Extract the [X, Y] coordinate from the center of the cell holding the provided text.  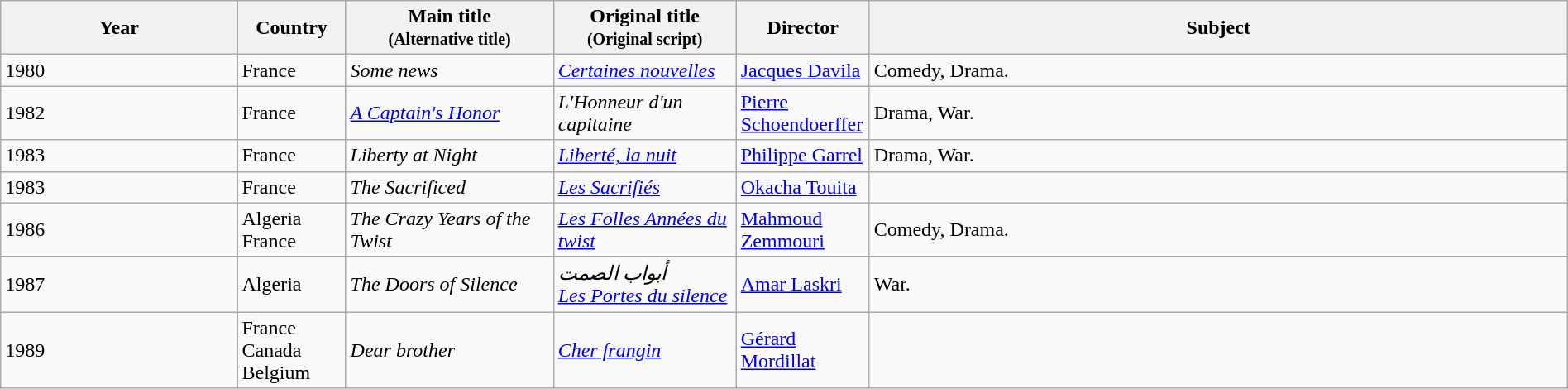
Okacha Touita [802, 187]
1989 [119, 350]
1980 [119, 70]
The Doors of Silence [450, 285]
Mahmoud Zemmouri [802, 230]
Liberté, la nuit [645, 156]
1982 [119, 113]
Jacques Davila [802, 70]
Algeria [291, 285]
Certaines nouvelles [645, 70]
Subject [1218, 28]
The Crazy Years of the Twist [450, 230]
War. [1218, 285]
Liberty at Night [450, 156]
L'Honneur d'un capitaine [645, 113]
Director [802, 28]
1986 [119, 230]
Main title(Alternative title) [450, 28]
Pierre Schoendoerffer [802, 113]
The Sacrificed [450, 187]
Gérard Mordillat [802, 350]
Les Sacrifiés [645, 187]
Philippe Garrel [802, 156]
أبواب الصمتLes Portes du silence [645, 285]
AlgeriaFrance [291, 230]
FranceCanadaBelgium [291, 350]
Year [119, 28]
Les Folles Années du twist [645, 230]
1987 [119, 285]
A Captain's Honor [450, 113]
Cher frangin [645, 350]
Dear brother [450, 350]
Some news [450, 70]
Amar Laskri [802, 285]
Original title(Original script) [645, 28]
Country [291, 28]
